Identify which cell holds the provided text, then report its (X, Y) central coordinate. 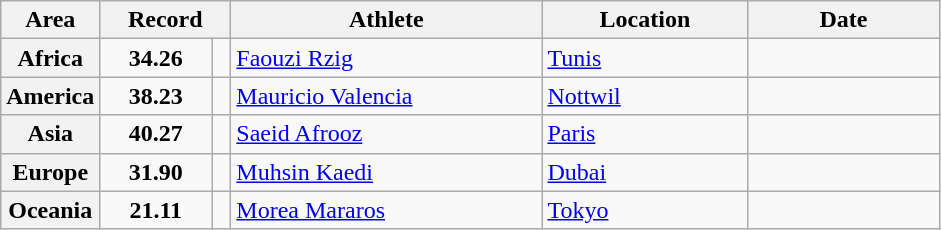
Europe (50, 172)
31.90 (156, 172)
38.23 (156, 96)
Paris (645, 134)
Morea Mararos (386, 210)
Asia (50, 134)
Saeid Afrooz (386, 134)
34.26 (156, 58)
Tunis (645, 58)
Location (645, 20)
Athlete (386, 20)
Area (50, 20)
America (50, 96)
Tokyo (645, 210)
Africa (50, 58)
Faouzi Rzig (386, 58)
40.27 (156, 134)
21.11 (156, 210)
Muhsin Kaedi (386, 172)
Mauricio Valencia (386, 96)
Nottwil (645, 96)
Dubai (645, 172)
Record (166, 20)
Date (844, 20)
Oceania (50, 210)
